Find where the given text appears and provide that cell's center as [X, Y] coordinate. 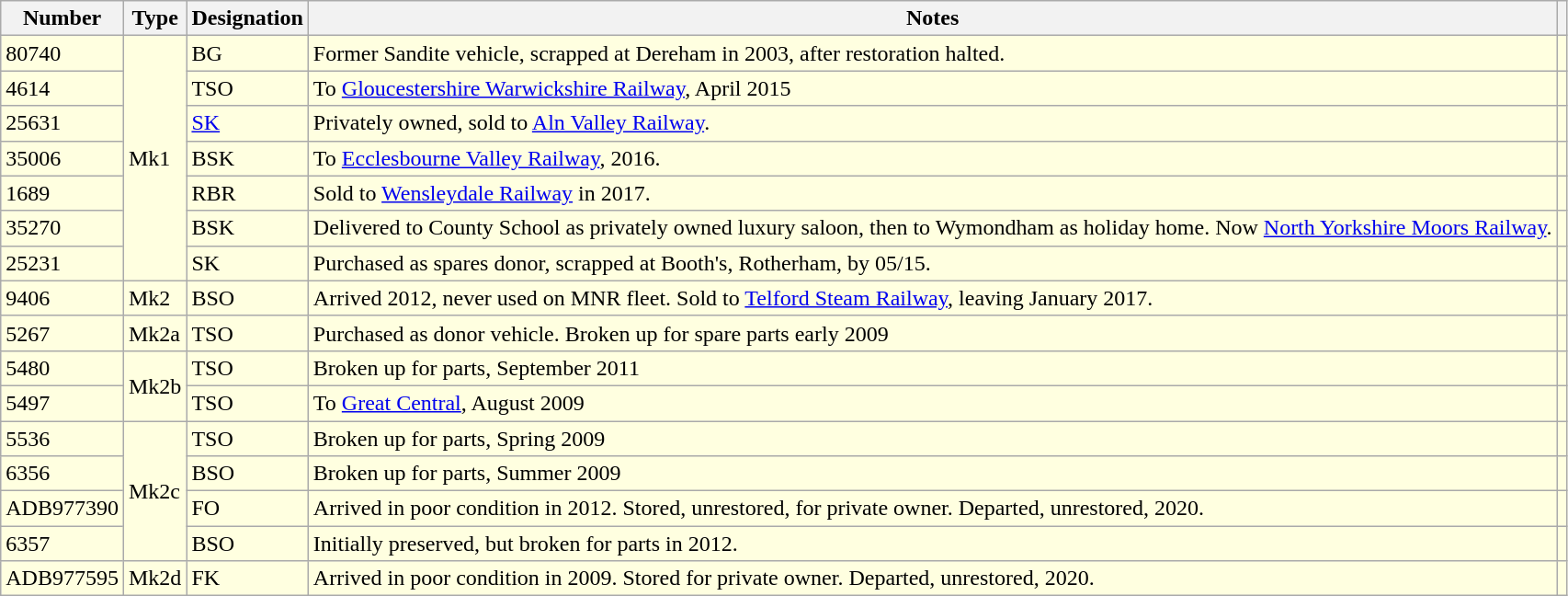
6356 [62, 474]
35270 [62, 228]
Notes [932, 18]
Broken up for parts, Summer 2009 [932, 474]
Number [62, 18]
Former Sandite vehicle, scrapped at Dereham in 2003, after restoration halted. [932, 53]
5497 [62, 403]
Broken up for parts, September 2011 [932, 368]
Mk2b [154, 385]
Sold to Wensleydale Railway in 2017. [932, 193]
5267 [62, 333]
Purchased as spares donor, scrapped at Booth's, Rotherham, by 05/15. [932, 263]
Mk1 [154, 158]
5480 [62, 368]
6357 [62, 544]
Mk2 [154, 298]
1689 [62, 193]
FK [247, 579]
Mk2d [154, 579]
Initially preserved, but broken for parts in 2012. [932, 544]
To Gloucestershire Warwickshire Railway, April 2015 [932, 88]
Mk2c [154, 491]
RBR [247, 193]
Delivered to County School as privately owned luxury saloon, then to Wymondham as holiday home. Now North Yorkshire Moors Railway. [932, 228]
To Great Central, August 2009 [932, 403]
35006 [62, 158]
Broken up for parts, Spring 2009 [932, 439]
Type [154, 18]
4614 [62, 88]
To Ecclesbourne Valley Railway, 2016. [932, 158]
25231 [62, 263]
Designation [247, 18]
80740 [62, 53]
25631 [62, 123]
Arrived in poor condition in 2012. Stored, unrestored, for private owner. Departed, unrestored, 2020. [932, 509]
Purchased as donor vehicle. Broken up for spare parts early 2009 [932, 333]
ADB977390 [62, 509]
Arrived 2012, never used on MNR fleet. Sold to Telford Steam Railway, leaving January 2017. [932, 298]
5536 [62, 439]
BG [247, 53]
Arrived in poor condition in 2009. Stored for private owner. Departed, unrestored, 2020. [932, 579]
Mk2a [154, 333]
Privately owned, sold to Aln Valley Railway. [932, 123]
ADB977595 [62, 579]
FO [247, 509]
9406 [62, 298]
